Output the [x, y] coordinate of the center of the cell containing the given text.  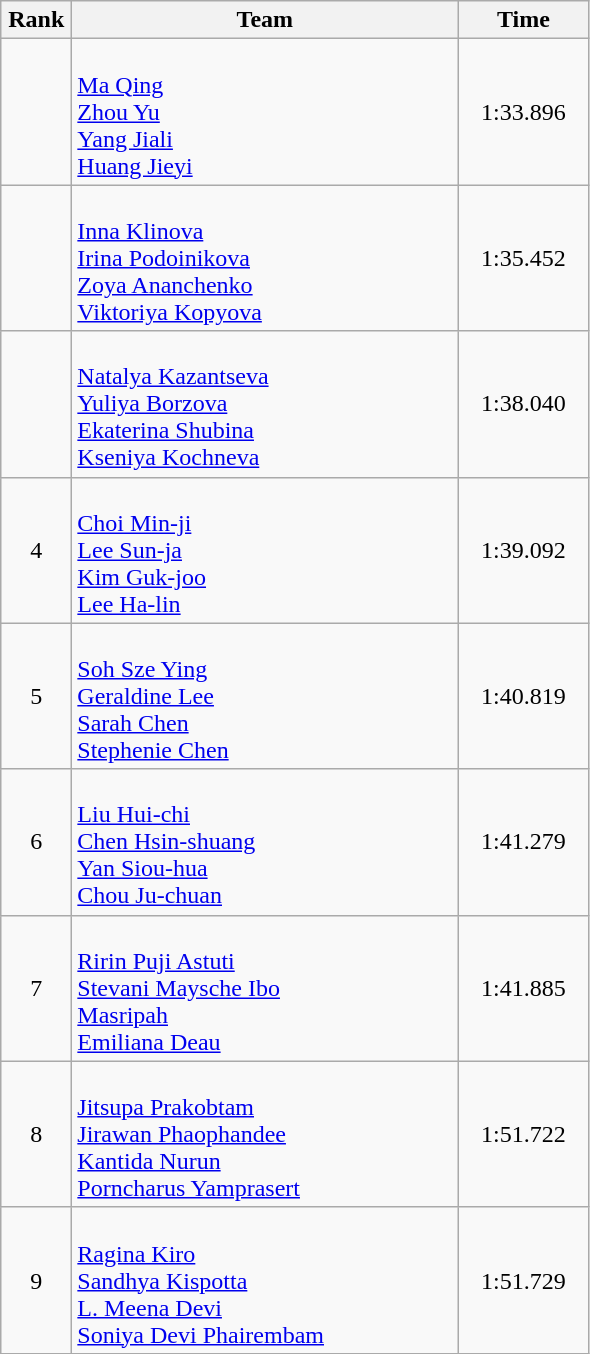
Ma QingZhou YuYang JialiHuang Jieyi [265, 112]
1:39.092 [524, 550]
Time [524, 20]
Jitsupa PrakobtamJirawan PhaophandeeKantida NurunPorncharus Yamprasert [265, 1134]
1:40.819 [524, 696]
7 [36, 988]
1:51.722 [524, 1134]
Liu Hui-chiChen Hsin-shuangYan Siou-huaChou Ju-chuan [265, 842]
1:35.452 [524, 258]
1:33.896 [524, 112]
Inna KlinovaIrina PodoinikovaZoya AnanchenkoViktoriya Kopyova [265, 258]
Choi Min-jiLee Sun-jaKim Guk-jooLee Ha-lin [265, 550]
1:51.729 [524, 1280]
6 [36, 842]
Soh Sze YingGeraldine LeeSarah ChenStephenie Chen [265, 696]
Natalya KazantsevaYuliya BorzovaEkaterina ShubinaKseniya Kochneva [265, 404]
5 [36, 696]
Ririn Puji AstutiStevani Maysche IboMasripahEmiliana Deau [265, 988]
1:38.040 [524, 404]
4 [36, 550]
1:41.279 [524, 842]
Rank [36, 20]
8 [36, 1134]
Team [265, 20]
Ragina KiroSandhya KispottaL. Meena DeviSoniya Devi Phairembam [265, 1280]
1:41.885 [524, 988]
9 [36, 1280]
